Determine the [x, y] coordinate at the center of the cell enclosing the given text.  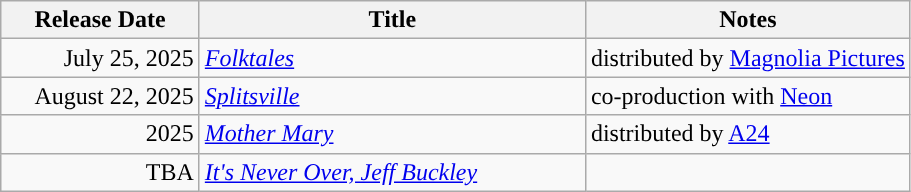
It's Never Over, Jeff Buckley [392, 172]
Notes [748, 20]
Folktales [392, 58]
Title [392, 20]
distributed by Magnolia Pictures [748, 58]
Release Date [100, 20]
August 22, 2025 [100, 96]
Mother Mary [392, 134]
co-production with Neon [748, 96]
2025 [100, 134]
distributed by A24 [748, 134]
July 25, 2025 [100, 58]
TBA [100, 172]
Splitsville [392, 96]
